Scan for the cell matching the given text and deliver its [X, Y] coordinate at center. 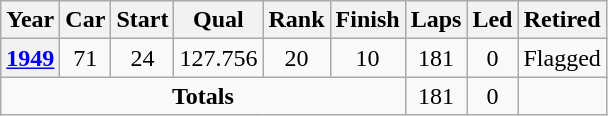
Year [30, 20]
71 [86, 58]
24 [142, 58]
Qual [218, 20]
10 [368, 58]
Start [142, 20]
Finish [368, 20]
Retired [562, 20]
Laps [436, 20]
Rank [296, 20]
Car [86, 20]
Totals [203, 96]
20 [296, 58]
1949 [30, 58]
127.756 [218, 58]
Led [492, 20]
Flagged [562, 58]
